Extract the [x, y] coordinate from the center of the cell holding the provided text.  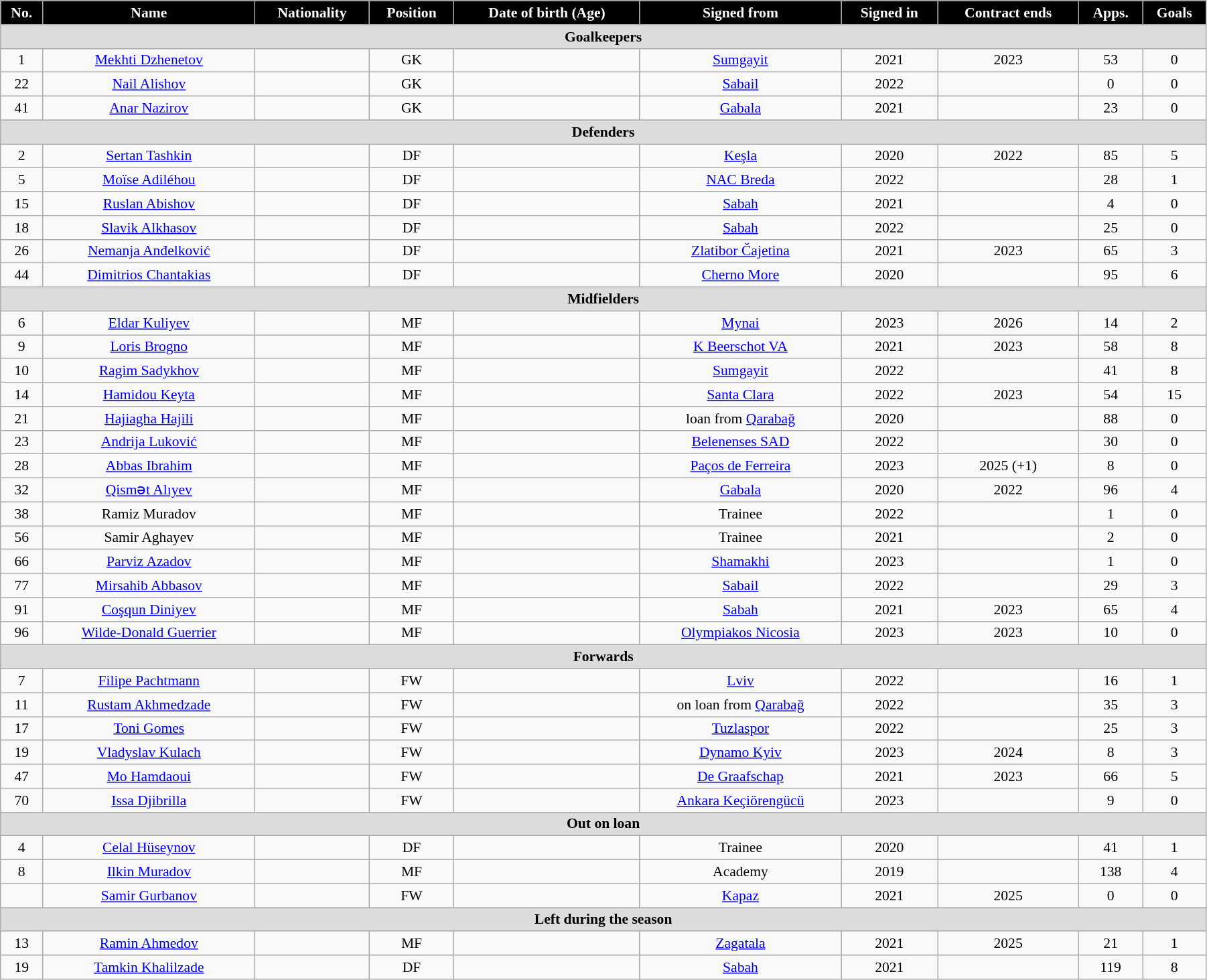
Tuzlaspor [741, 729]
18 [21, 228]
NAC Breda [741, 180]
Hamidou Keyta [149, 395]
29 [1111, 585]
loan from Qarabağ [741, 419]
Belenenses SAD [741, 442]
Parviz Azadov [149, 562]
Left during the season [603, 920]
Issa Djibrilla [149, 800]
Cherno More [741, 275]
Academy [741, 872]
Ramiz Muradov [149, 514]
Dynamo Kyiv [741, 753]
Shamakhi [741, 562]
38 [21, 514]
Name [149, 13]
Defenders [603, 132]
Lviv [741, 681]
Toni Gomes [149, 729]
138 [1111, 872]
13 [21, 944]
11 [21, 705]
Signed in [890, 13]
Mo Hamdaoui [149, 776]
Moïse Adiléhou [149, 180]
91 [21, 610]
2024 [1009, 753]
85 [1111, 156]
Anar Nazirov [149, 109]
Olympiakos Nicosia [741, 633]
Nail Alishov [149, 84]
Qismət Alıyev [149, 490]
77 [21, 585]
Zagatala [741, 944]
Samir Gurbanov [149, 896]
35 [1111, 705]
Sertan Tashkin [149, 156]
Position [411, 13]
88 [1111, 419]
Ragim Sadykhov [149, 371]
Abbas Ibrahim [149, 466]
2025 (+1) [1009, 466]
2019 [890, 872]
Zlatibor Čajetina [741, 251]
Celal Hüseynov [149, 848]
Samir Aghayev [149, 538]
56 [21, 538]
Out on loan [603, 824]
Wilde-Donald Guerrier [149, 633]
Dimitrios Chantakias [149, 275]
70 [21, 800]
Kapaz [741, 896]
53 [1111, 60]
Midfielders [603, 299]
47 [21, 776]
2026 [1009, 323]
26 [21, 251]
Coşqun Diniyev [149, 610]
22 [21, 84]
Ruslan Abishov [149, 204]
7 [21, 681]
Eldar Kuliyev [149, 323]
17 [21, 729]
Loris Brogno [149, 347]
16 [1111, 681]
Slavik Alkhasov [149, 228]
Filipe Pachtmann [149, 681]
K Beerschot VA [741, 347]
Signed from [741, 13]
De Graafschap [741, 776]
Date of birth (Age) [547, 13]
Contract ends [1009, 13]
Ramin Ahmedov [149, 944]
30 [1111, 442]
54 [1111, 395]
58 [1111, 347]
Hajiagha Hajili [149, 419]
Goals [1175, 13]
Vladyslav Kulach [149, 753]
32 [21, 490]
Apps. [1111, 13]
Nemanja Anđelković [149, 251]
Tamkin Khalilzade [149, 967]
95 [1111, 275]
119 [1111, 967]
Keşla [741, 156]
Santa Clara [741, 395]
Paços de Ferreira [741, 466]
Mirsahib Abbasov [149, 585]
Ilkin Muradov [149, 872]
Rustam Akhmedzade [149, 705]
Mekhti Dzhenetov [149, 60]
Goalkeepers [603, 37]
on loan from Qarabağ [741, 705]
Ankara Keçiörengücü [741, 800]
Mynai [741, 323]
Nationality [312, 13]
Forwards [603, 657]
Andrija Luković [149, 442]
44 [21, 275]
No. [21, 13]
